From the cell containing the given text, extract its center point as [X, Y] coordinate. 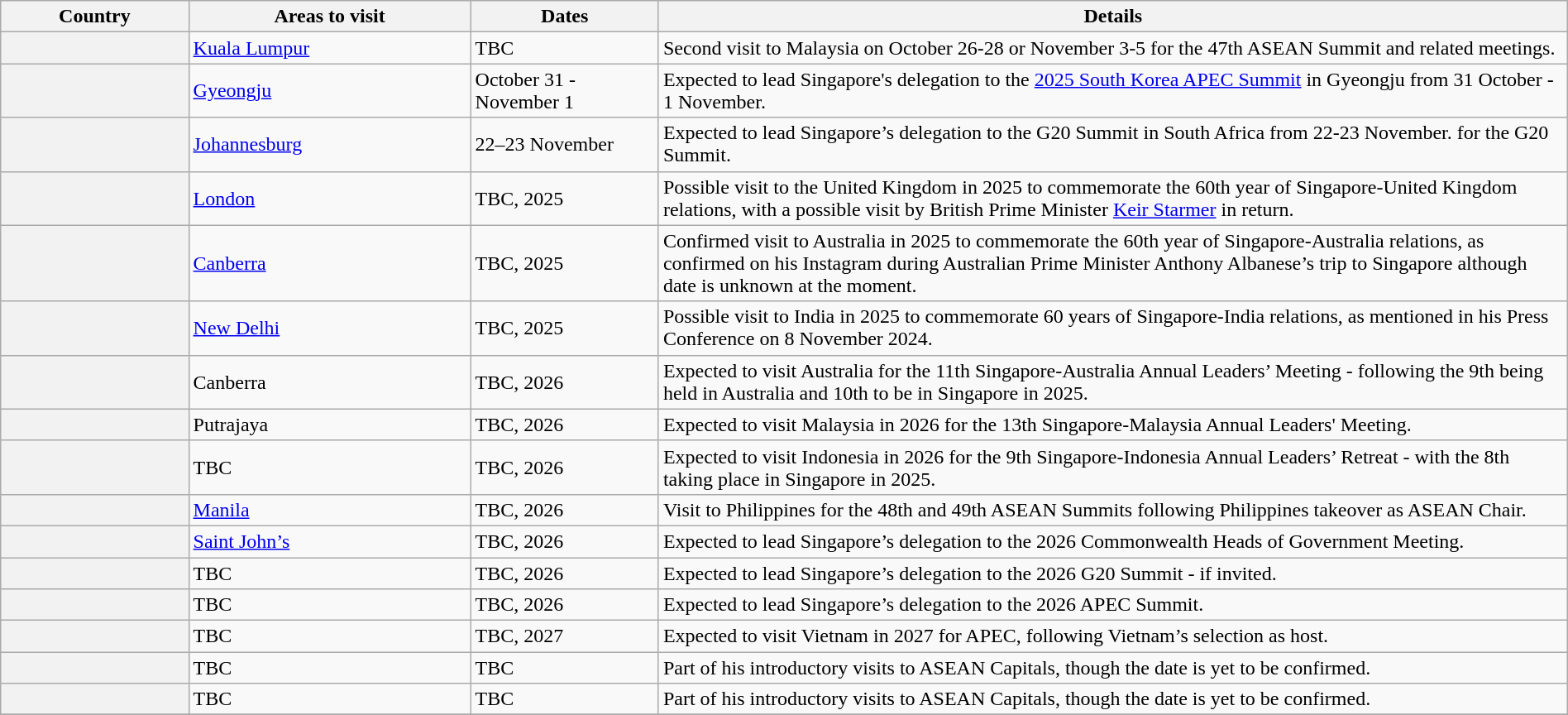
Second visit to Malaysia on October 26-28 or November 3-5 for the 47th ASEAN Summit and related meetings. [1113, 48]
Expected to lead Singapore’s delegation to the 2026 Commonwealth Heads of Government Meeting. [1113, 541]
22–23 November [564, 144]
Expected to visit Vietnam in 2027 for APEC, following Vietnam’s selection as host. [1113, 636]
Dates [564, 17]
Country [94, 17]
Gyeongju [329, 91]
October 31 - November 1 [564, 91]
Expected to lead Singapore’s delegation to the 2026 G20 Summit - if invited. [1113, 573]
Visit to Philippines for the 48th and 49th ASEAN Summits following Philippines takeover as ASEAN Chair. [1113, 510]
Johannesburg [329, 144]
Expected to visit Indonesia in 2026 for the 9th Singapore-Indonesia Annual Leaders’ Retreat - with the 8th taking place in Singapore in 2025. [1113, 467]
Areas to visit [329, 17]
TBC, 2027 [564, 636]
Expected to lead Singapore’s delegation to the 2026 APEC Summit. [1113, 605]
Expected to visit Malaysia in 2026 for the 13th Singapore-Malaysia Annual Leaders' Meeting. [1113, 425]
Possible visit to India in 2025 to commemorate 60 years of Singapore-India relations, as mentioned in his Press Conference on 8 November 2024. [1113, 328]
Details [1113, 17]
Saint John’s [329, 541]
Manila [329, 510]
New Delhi [329, 328]
Expected to lead Singapore’s delegation to the G20 Summit in South Africa from 22-23 November. for the G20 Summit. [1113, 144]
London [329, 199]
Putrajaya [329, 425]
Kuala Lumpur [329, 48]
Expected to lead Singapore's delegation to the 2025 South Korea APEC Summit in Gyeongju from 31 October - 1 November. [1113, 91]
